Extract the (X, Y) coordinate from the center of the cell holding the provided text.  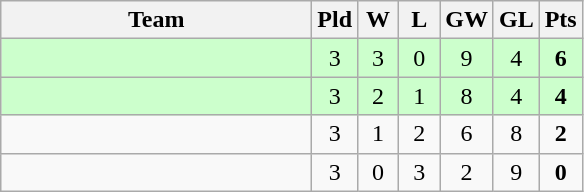
Team (156, 20)
Pld (335, 20)
Pts (560, 20)
L (420, 20)
W (378, 20)
GW (467, 20)
GL (516, 20)
